Provide the (X, Y) coordinate of the cell's center where the given text is located.  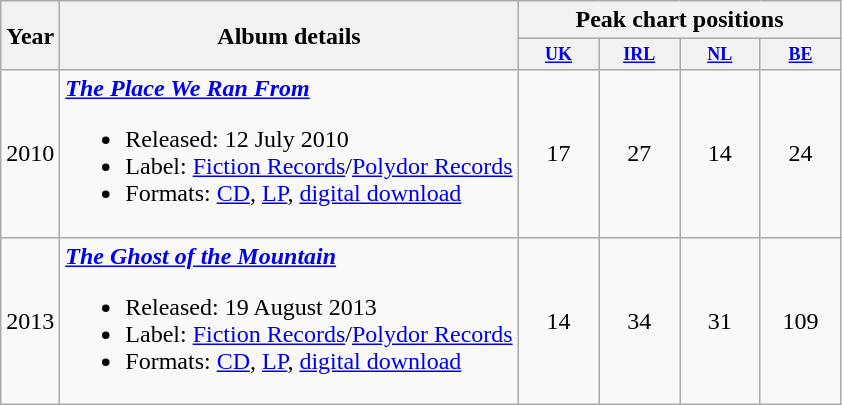
The Place We Ran FromReleased: 12 July 2010Label: Fiction Records/Polydor RecordsFormats: CD, LP, digital download (289, 154)
31 (720, 320)
2010 (30, 154)
BE (800, 54)
Album details (289, 36)
Peak chart positions (680, 20)
24 (800, 154)
Year (30, 36)
17 (558, 154)
The Ghost of the MountainReleased: 19 August 2013Label: Fiction Records/Polydor RecordsFormats: CD, LP, digital download (289, 320)
IRL (640, 54)
NL (720, 54)
27 (640, 154)
109 (800, 320)
2013 (30, 320)
34 (640, 320)
UK (558, 54)
